Find where the given text appears and provide that cell's center as [X, Y] coordinate. 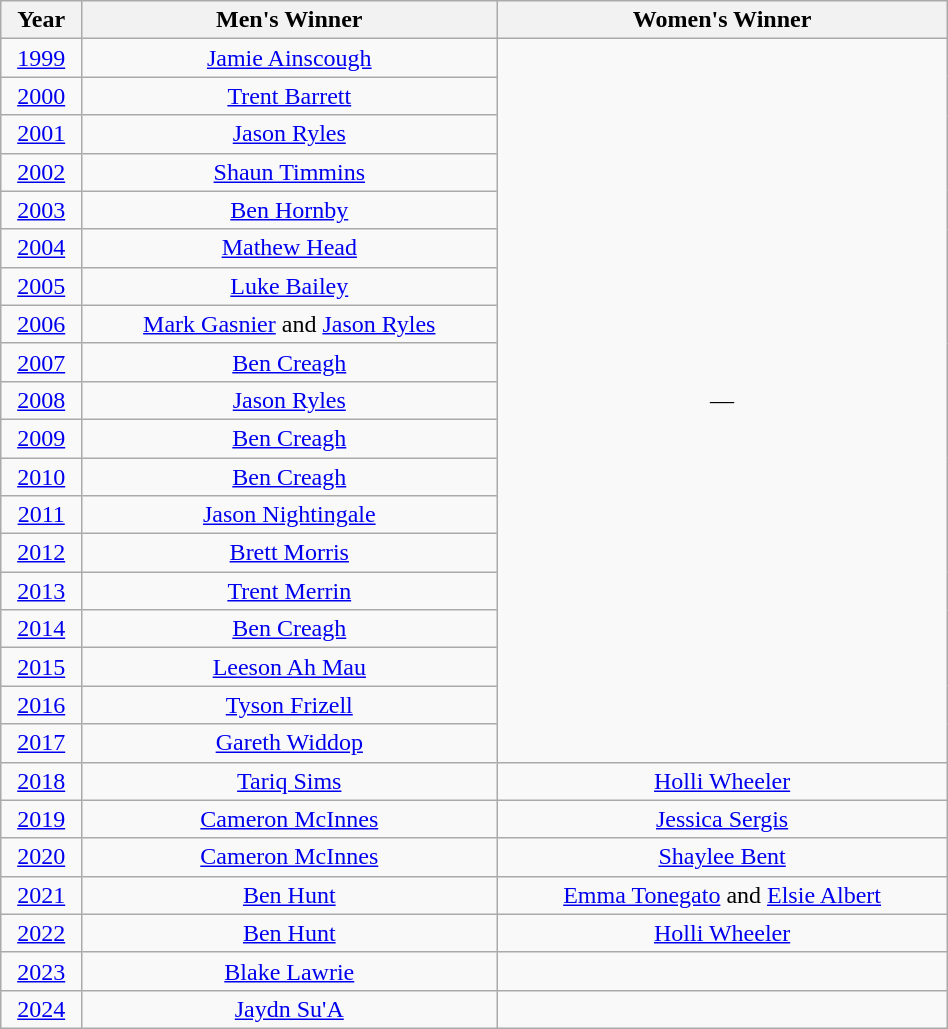
Mathew Head [290, 248]
2007 [42, 362]
Tariq Sims [290, 781]
Luke Bailey [290, 286]
Women's Winner [722, 20]
Jessica Sergis [722, 819]
Brett Morris [290, 553]
Mark Gasnier and Jason Ryles [290, 324]
Blake Lawrie [290, 971]
Gareth Widdop [290, 743]
2008 [42, 400]
2017 [42, 743]
Jaydn Su'A [290, 1009]
Jason Nightingale [290, 515]
2015 [42, 667]
2000 [42, 96]
2012 [42, 553]
2018 [42, 781]
2016 [42, 705]
Men's Winner [290, 20]
Tyson Frizell [290, 705]
Trent Merrin [290, 591]
2021 [42, 895]
2003 [42, 210]
2013 [42, 591]
2014 [42, 629]
2024 [42, 1009]
Emma Tonegato and Elsie Albert [722, 895]
Shaun Timmins [290, 172]
2023 [42, 971]
2020 [42, 857]
Shaylee Bent [722, 857]
2005 [42, 286]
2009 [42, 438]
2001 [42, 134]
2019 [42, 819]
2022 [42, 933]
— [722, 400]
2006 [42, 324]
Jamie Ainscough [290, 58]
Year [42, 20]
1999 [42, 58]
2010 [42, 477]
Leeson Ah Mau [290, 667]
2011 [42, 515]
2004 [42, 248]
2002 [42, 172]
Trent Barrett [290, 96]
Ben Hornby [290, 210]
